For the text-containing cell, return its midpoint in [X, Y] coordinate format. 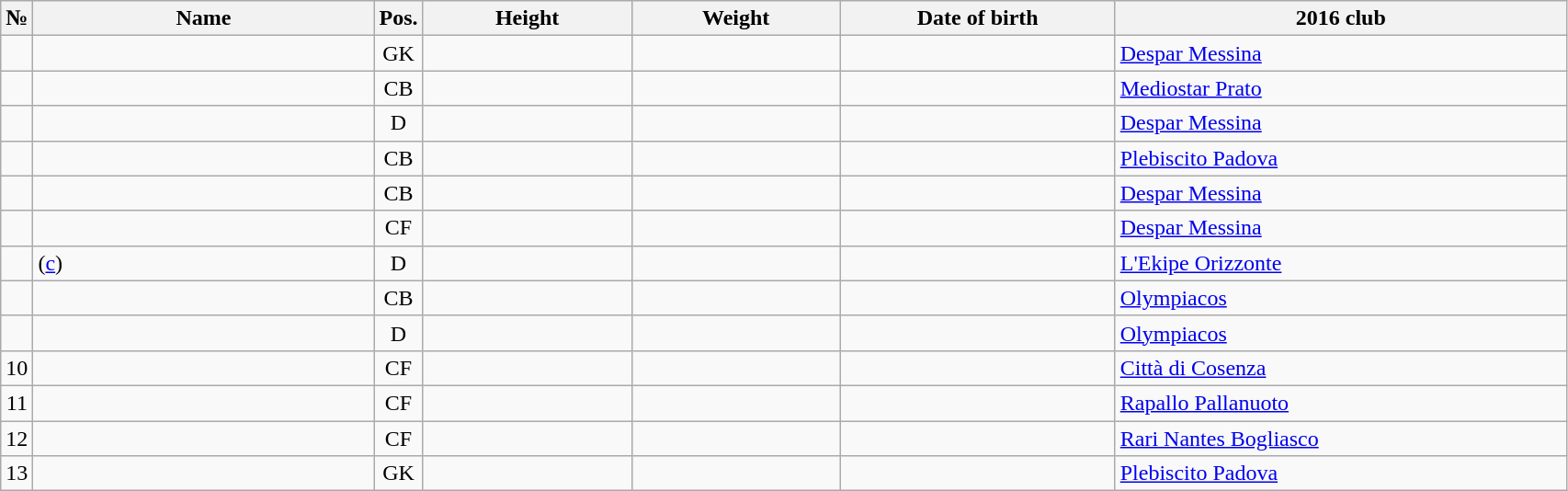
Rari Nantes Bogliasco [1340, 439]
Name [204, 18]
2016 club [1340, 18]
10 [17, 368]
L'Ekipe Orizzonte [1340, 263]
Date of birth [978, 18]
13 [17, 474]
12 [17, 439]
11 [17, 403]
Height [528, 18]
Città di Cosenza [1340, 368]
Pos. [399, 18]
Weight [735, 18]
Mediostar Prato [1340, 88]
Rapallo Pallanuoto [1340, 403]
(c) [204, 263]
№ [17, 18]
